Return (X, Y) of the center of cell containing provided text 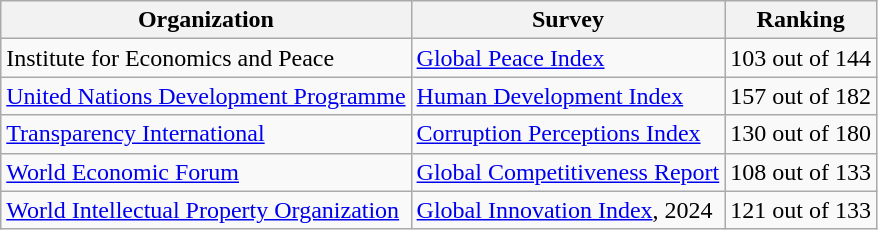
Human Development Index (568, 96)
108 out of 133 (801, 172)
103 out of 144 (801, 58)
Global Competitiveness Report (568, 172)
United Nations Development Programme (206, 96)
Organization (206, 20)
121 out of 133 (801, 210)
Ranking (801, 20)
Global Peace Index (568, 58)
World Economic Forum (206, 172)
World Intellectual Property Organization (206, 210)
Survey (568, 20)
Global Innovation Index, 2024 (568, 210)
157 out of 182 (801, 96)
Transparency International (206, 134)
130 out of 180 (801, 134)
Institute for Economics and Peace (206, 58)
Corruption Perceptions Index (568, 134)
